Output the [X, Y] coordinate of the center of the cell containing the given text.  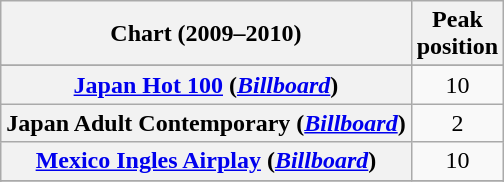
Mexico Ingles Airplay (Billboard) [206, 161]
2 [457, 123]
Peakposition [457, 34]
Chart (2009–2010) [206, 34]
Japan Hot 100 (Billboard) [206, 85]
Japan Adult Contemporary (Billboard) [206, 123]
